Pinpoint the cell where the given text exists, returning its [X, Y] midpoint coordinate. 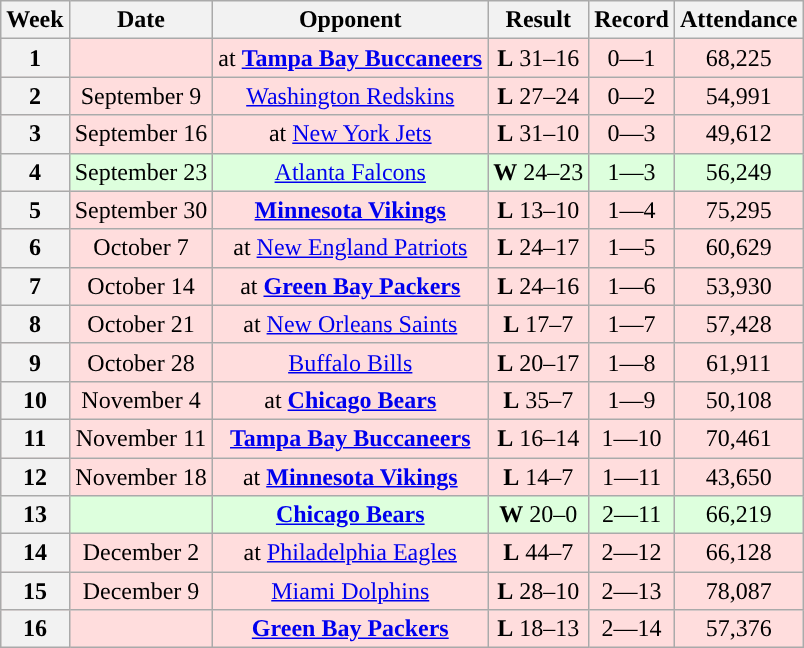
16 [35, 629]
L 44–7 [538, 553]
Attendance [738, 20]
9 [35, 362]
0—3 [632, 134]
1—7 [632, 324]
0—1 [632, 58]
13 [35, 515]
66,219 [738, 515]
L 20–17 [538, 362]
L 27–24 [538, 96]
5 [35, 210]
68,225 [738, 58]
Buffalo Bills [350, 362]
1—11 [632, 477]
7 [35, 286]
57,376 [738, 629]
Tampa Bay Buccaneers [350, 438]
October 28 [141, 362]
1 [35, 58]
0—2 [632, 96]
at Tampa Bay Buccaneers [350, 58]
70,461 [738, 438]
1—3 [632, 172]
L 24–17 [538, 248]
43,650 [738, 477]
2—14 [632, 629]
December 2 [141, 553]
at Minnesota Vikings [350, 477]
L 31–16 [538, 58]
8 [35, 324]
Chicago Bears [350, 515]
3 [35, 134]
at New England Patriots [350, 248]
1—5 [632, 248]
September 9 [141, 96]
2—11 [632, 515]
4 [35, 172]
2—12 [632, 553]
60,629 [738, 248]
L 24–16 [538, 286]
11 [35, 438]
1—9 [632, 400]
Atlanta Falcons [350, 172]
Washington Redskins [350, 96]
November 18 [141, 477]
49,612 [738, 134]
November 11 [141, 438]
Record [632, 20]
78,087 [738, 591]
Green Bay Packers [350, 629]
1—4 [632, 210]
at New Orleans Saints [350, 324]
12 [35, 477]
at Chicago Bears [350, 400]
57,428 [738, 324]
6 [35, 248]
L 16–14 [538, 438]
September 23 [141, 172]
October 21 [141, 324]
October 7 [141, 248]
2 [35, 96]
November 4 [141, 400]
53,930 [738, 286]
54,991 [738, 96]
Opponent [350, 20]
W 24–23 [538, 172]
Date [141, 20]
66,128 [738, 553]
at New York Jets [350, 134]
1—10 [632, 438]
14 [35, 553]
1—6 [632, 286]
L 18–13 [538, 629]
September 30 [141, 210]
L 35–7 [538, 400]
10 [35, 400]
at Philadelphia Eagles [350, 553]
L 17–7 [538, 324]
October 14 [141, 286]
Result [538, 20]
L 14–7 [538, 477]
15 [35, 591]
Miami Dolphins [350, 591]
Minnesota Vikings [350, 210]
December 9 [141, 591]
61,911 [738, 362]
56,249 [738, 172]
75,295 [738, 210]
L 13–10 [538, 210]
50,108 [738, 400]
L 31–10 [538, 134]
Week [35, 20]
September 16 [141, 134]
W 20–0 [538, 515]
2—13 [632, 591]
at Green Bay Packers [350, 286]
1—8 [632, 362]
L 28–10 [538, 591]
